Return (X, Y) of the center of cell containing provided text 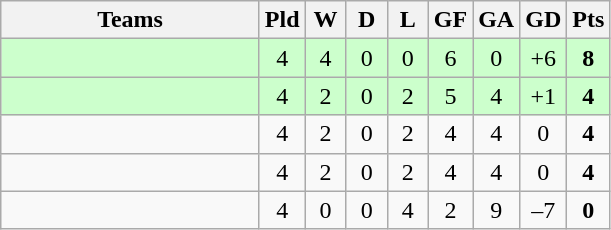
8 (588, 58)
+1 (544, 96)
Pld (282, 20)
GD (544, 20)
–7 (544, 210)
+6 (544, 58)
6 (450, 58)
9 (496, 210)
GF (450, 20)
W (326, 20)
L (408, 20)
D (366, 20)
Pts (588, 20)
GA (496, 20)
5 (450, 96)
Teams (130, 20)
